Output the [X, Y] coordinate of the center of the cell containing the given text.  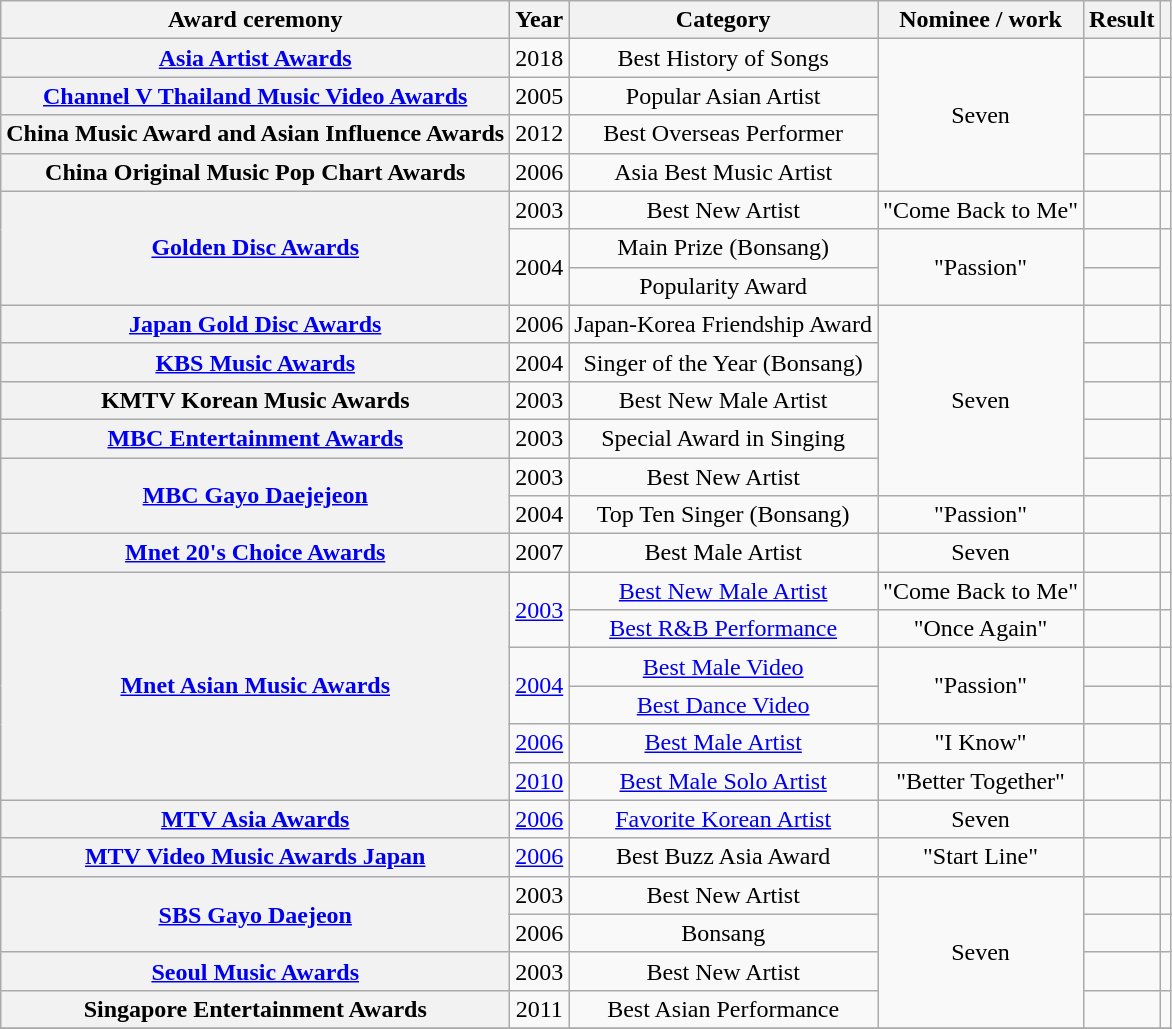
China Music Award and Asian Influence Awards [256, 134]
Main Prize (Bonsang) [724, 248]
Golden Disc Awards [256, 248]
2005 [540, 96]
2007 [540, 553]
Best Male Video [724, 667]
Japan Gold Disc Awards [256, 324]
KMTV Korean Music Awards [256, 400]
"Start Line" [981, 857]
MBC Gayo Daejejeon [256, 496]
Channel V Thailand Music Video Awards [256, 96]
Seoul Music Awards [256, 971]
Nominee / work [981, 20]
MBC Entertainment Awards [256, 438]
2012 [540, 134]
KBS Music Awards [256, 362]
Popularity Award [724, 286]
Singapore Entertainment Awards [256, 1009]
Asia Best Music Artist [724, 172]
"I Know" [981, 743]
Bonsang [724, 933]
MTV Video Music Awards Japan [256, 857]
Best History of Songs [724, 58]
SBS Gayo Daejeon [256, 914]
Singer of the Year (Bonsang) [724, 362]
Mnet 20's Choice Awards [256, 553]
China Original Music Pop Chart Awards [256, 172]
"Better Together" [981, 781]
Award ceremony [256, 20]
Special Award in Singing [724, 438]
2018 [540, 58]
Result [1122, 20]
Asia Artist Awards [256, 58]
Favorite Korean Artist [724, 819]
Best Buzz Asia Award [724, 857]
Popular Asian Artist [724, 96]
Best Asian Performance [724, 1009]
Best Dance Video [724, 705]
2011 [540, 1009]
Best R&B Performance [724, 629]
"Once Again" [981, 629]
Best Overseas Performer [724, 134]
Japan-Korea Friendship Award [724, 324]
Top Ten Singer (Bonsang) [724, 515]
Year [540, 20]
MTV Asia Awards [256, 819]
Best Male Solo Artist [724, 781]
Mnet Asian Music Awards [256, 686]
2010 [540, 781]
Category [724, 20]
